Return (x, y) of the center of cell containing provided text 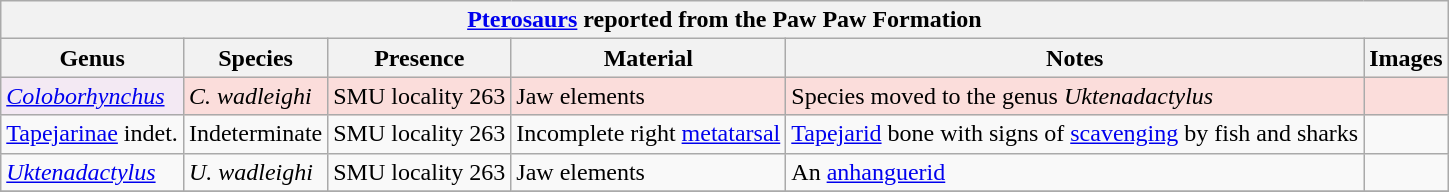
Material (648, 58)
C. wadleighi (255, 96)
An anhanguerid (1075, 172)
Images (1406, 58)
Genus (92, 58)
Species (255, 58)
Notes (1075, 58)
Tapejarinae indet. (92, 134)
Tapejarid bone with signs of scavenging by fish and sharks (1075, 134)
Presence (420, 58)
Indeterminate (255, 134)
Pterosaurs reported from the Paw Paw Formation (724, 20)
Uktenadactylus (92, 172)
Incomplete right metatarsal (648, 134)
Species moved to the genus Uktenadactylus (1075, 96)
U. wadleighi (255, 172)
Coloborhynchus (92, 96)
